Return (x, y) of the center of cell containing provided text 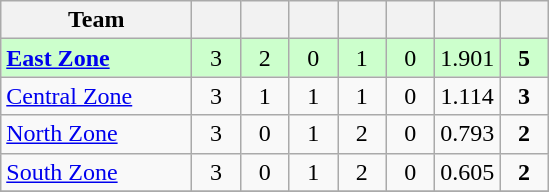
1.901 (468, 58)
Central Zone (96, 96)
South Zone (96, 172)
North Zone (96, 134)
Team (96, 20)
0.605 (468, 172)
5 (524, 58)
1.114 (468, 96)
East Zone (96, 58)
0.793 (468, 134)
